Return the [X, Y] coordinate for the center point of the cell that contains the specified text.  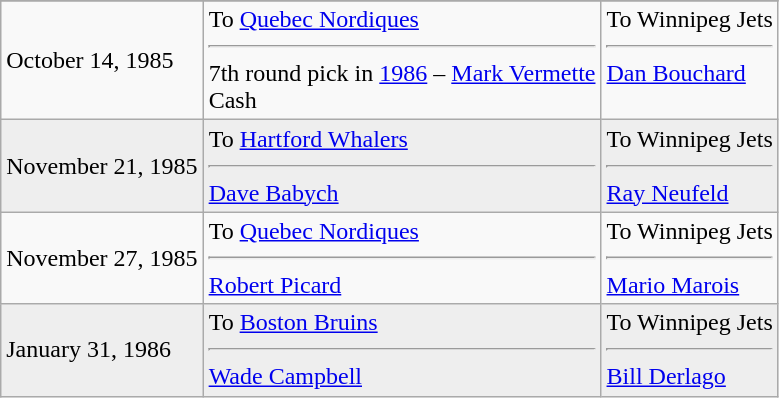
January 31, 1986 [102, 350]
To Boston BruinsWade Campbell [402, 350]
To Quebec NordiquesRobert Picard [402, 258]
To Hartford WhalersDave Babych [402, 166]
November 21, 1985 [102, 166]
November 27, 1985 [102, 258]
To Winnipeg JetsBill Derlago [690, 350]
To Winnipeg JetsRay Neufeld [690, 166]
To Quebec Nordiques7th round pick in 1986 – Mark Vermette Cash [402, 60]
To Winnipeg JetsMario Marois [690, 258]
To Winnipeg JetsDan Bouchard [690, 60]
October 14, 1985 [102, 60]
